Locate the cell with the specified text and output its (x, y) center coordinate. 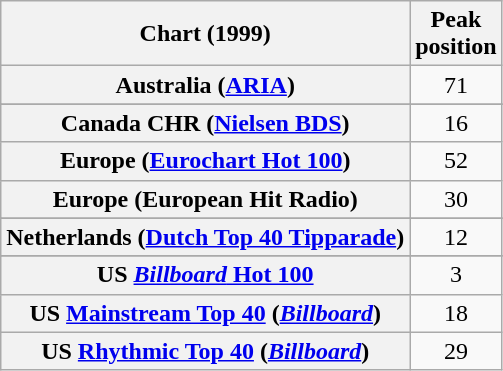
30 (456, 199)
US Rhythmic Top 40 (Billboard) (206, 351)
18 (456, 313)
US Mainstream Top 40 (Billboard) (206, 313)
Netherlands (Dutch Top 40 Tipparade) (206, 237)
3 (456, 275)
52 (456, 161)
Chart (1999) (206, 34)
Peakposition (456, 34)
29 (456, 351)
12 (456, 237)
Europe (European Hit Radio) (206, 199)
16 (456, 123)
Europe (Eurochart Hot 100) (206, 161)
Canada CHR (Nielsen BDS) (206, 123)
Australia (ARIA) (206, 85)
71 (456, 85)
US Billboard Hot 100 (206, 275)
